Locate the cell with the specified text and output its [x, y] center coordinate. 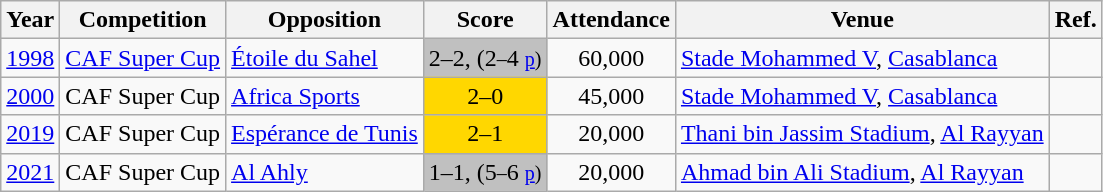
Ahmad bin Ali Stadium, Al Rayyan [862, 172]
Étoile du Sahel [325, 58]
Venue [862, 20]
Thani bin Jassim Stadium, Al Rayyan [862, 134]
Africa Sports [325, 96]
2–1 [485, 134]
2–0 [485, 96]
Score [485, 20]
1–1, (5–6 p) [485, 172]
Ref. [1076, 20]
Espérance de Tunis [325, 134]
Al Ahly [325, 172]
45,000 [611, 96]
60,000 [611, 58]
Competition [143, 20]
2000 [30, 96]
Attendance [611, 20]
Year [30, 20]
2021 [30, 172]
1998 [30, 58]
2019 [30, 134]
2–2, (2–4 p) [485, 58]
Opposition [325, 20]
